Detect which cell encompasses the target text, then output its (x, y) center coordinate. 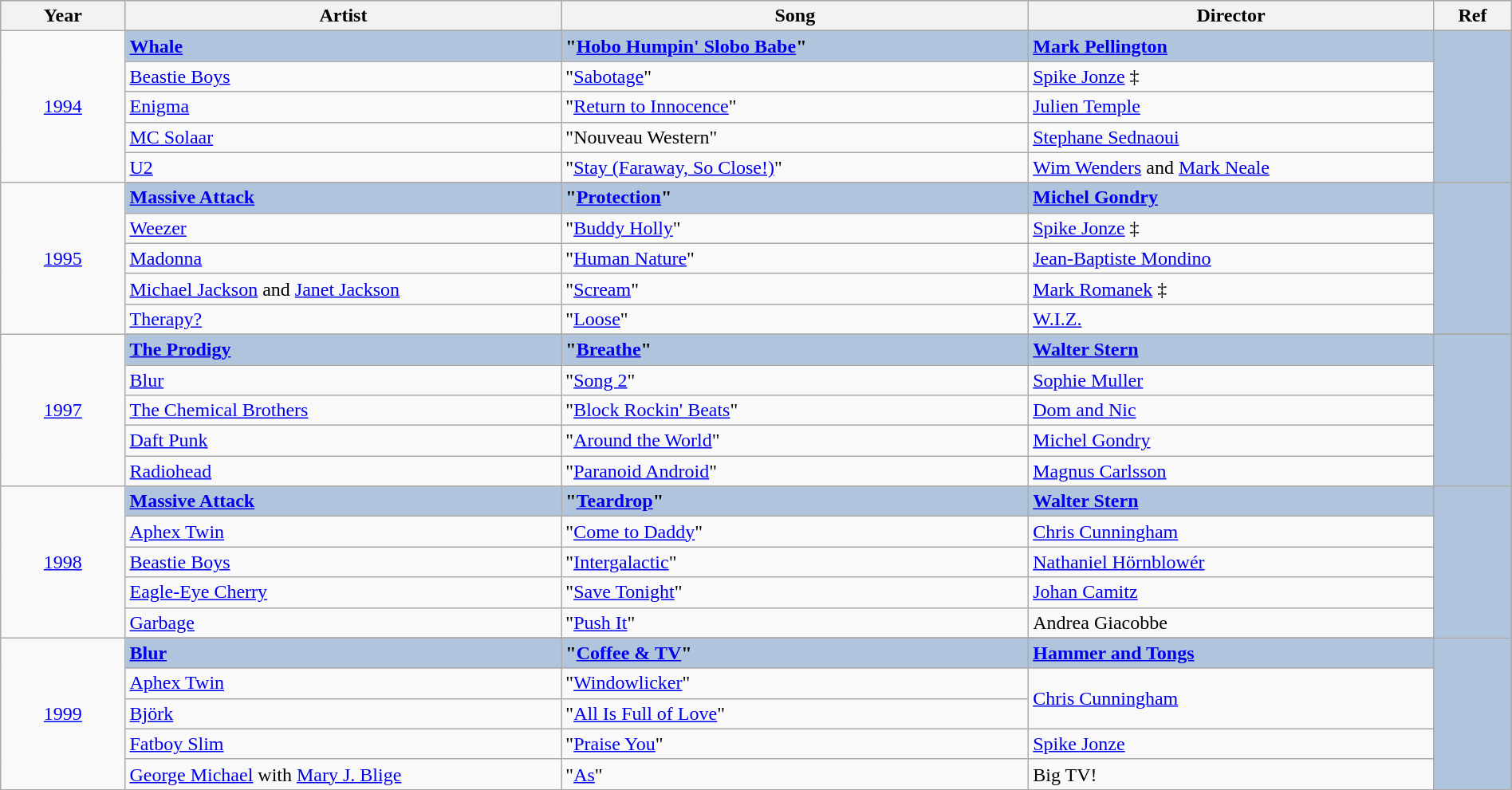
Therapy? (343, 319)
Johan Camitz (1231, 592)
Eagle-Eye Cherry (343, 592)
"Teardrop" (795, 501)
"Around the World" (795, 441)
George Michael with Mary J. Blige (343, 774)
Hammer and Tongs (1231, 653)
MC Solaar (343, 137)
"Come to Daddy" (795, 532)
Björk (343, 713)
U2 (343, 167)
Nathaniel Hörnblowér (1231, 562)
Dom and Nic (1231, 411)
Weezer (343, 228)
"Sabotage" (795, 77)
Wim Wenders and Mark Neale (1231, 167)
"Protection" (795, 198)
"Hobo Humpin' Slobo Babe" (795, 46)
"Intergalactic" (795, 562)
Song (795, 16)
"Nouveau Western" (795, 137)
Big TV! (1231, 774)
"All Is Full of Love" (795, 713)
Daft Punk (343, 441)
1995 (63, 258)
Stephane Sednaoui (1231, 137)
"Paranoid Android" (795, 471)
"Stay (Faraway, So Close!)" (795, 167)
Mark Romanek ‡ (1231, 289)
1998 (63, 562)
"Windowlicker" (795, 683)
"Save Tonight" (795, 592)
Whale (343, 46)
"Return to Innocence" (795, 107)
W.I.Z. (1231, 319)
Michael Jackson and Janet Jackson (343, 289)
Andrea Giacobbe (1231, 623)
Year (63, 16)
Magnus Carlsson (1231, 471)
Radiohead (343, 471)
Garbage (343, 623)
The Chemical Brothers (343, 411)
"Human Nature" (795, 258)
1997 (63, 410)
"Buddy Holly" (795, 228)
"Scream" (795, 289)
1994 (63, 107)
"Breathe" (795, 349)
"Coffee & TV" (795, 653)
Enigma (343, 107)
Fatboy Slim (343, 744)
Julien Temple (1231, 107)
Jean-Baptiste Mondino (1231, 258)
"As" (795, 774)
"Push It" (795, 623)
"Song 2" (795, 380)
1999 (63, 713)
"Loose" (795, 319)
Ref (1473, 16)
Madonna (343, 258)
Sophie Muller (1231, 380)
Mark Pellington (1231, 46)
"Block Rockin' Beats" (795, 411)
Spike Jonze (1231, 744)
"Praise You" (795, 744)
The Prodigy (343, 349)
Artist (343, 16)
Director (1231, 16)
